Pinpoint the cell where the given text exists, returning its [x, y] midpoint coordinate. 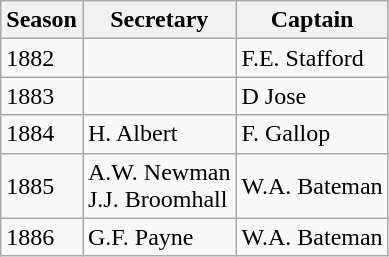
F.E. Stafford [312, 58]
D Jose [312, 96]
1885 [42, 186]
1883 [42, 96]
F. Gallop [312, 134]
G.F. Payne [158, 237]
1884 [42, 134]
1882 [42, 58]
1886 [42, 237]
Captain [312, 20]
A.W. NewmanJ.J. Broomhall [158, 186]
Season [42, 20]
H. Albert [158, 134]
Secretary [158, 20]
